Return (x, y) of the center of cell containing provided text 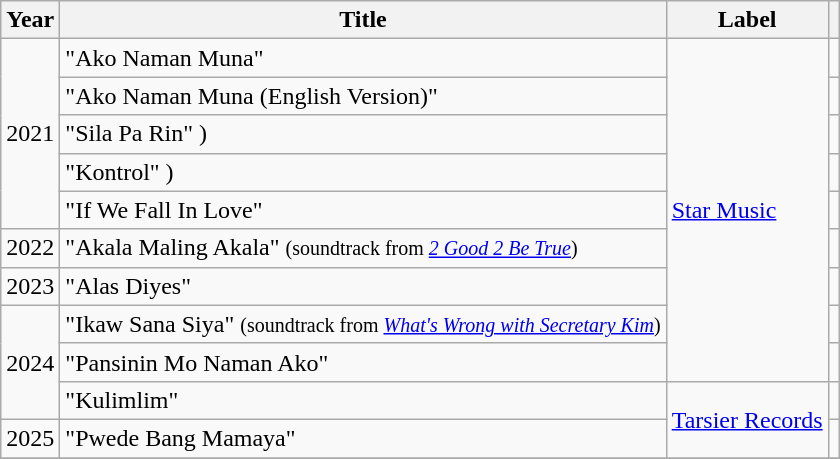
"Ako Naman Muna" (363, 58)
2024 (30, 362)
"Kontrol" ) (363, 172)
"If We Fall In Love" (363, 210)
"Akala Maling Akala" (soundtrack from 2 Good 2 Be True) (363, 248)
Tarsier Records (747, 419)
2023 (30, 286)
Year (30, 20)
Star Music (747, 210)
"Sila Pa Rin" ) (363, 134)
2022 (30, 248)
"Alas Diyes" (363, 286)
Title (363, 20)
2025 (30, 438)
"Kulimlim" (363, 400)
"Pwede Bang Mamaya" (363, 438)
"Ako Naman Muna (English Version)" (363, 96)
"Pansinin Mo Naman Ako" (363, 362)
2021 (30, 134)
Label (747, 20)
"Ikaw Sana Siya" (soundtrack from What's Wrong with Secretary Kim) (363, 324)
